Identify which cell holds the provided text, then report its (x, y) central coordinate. 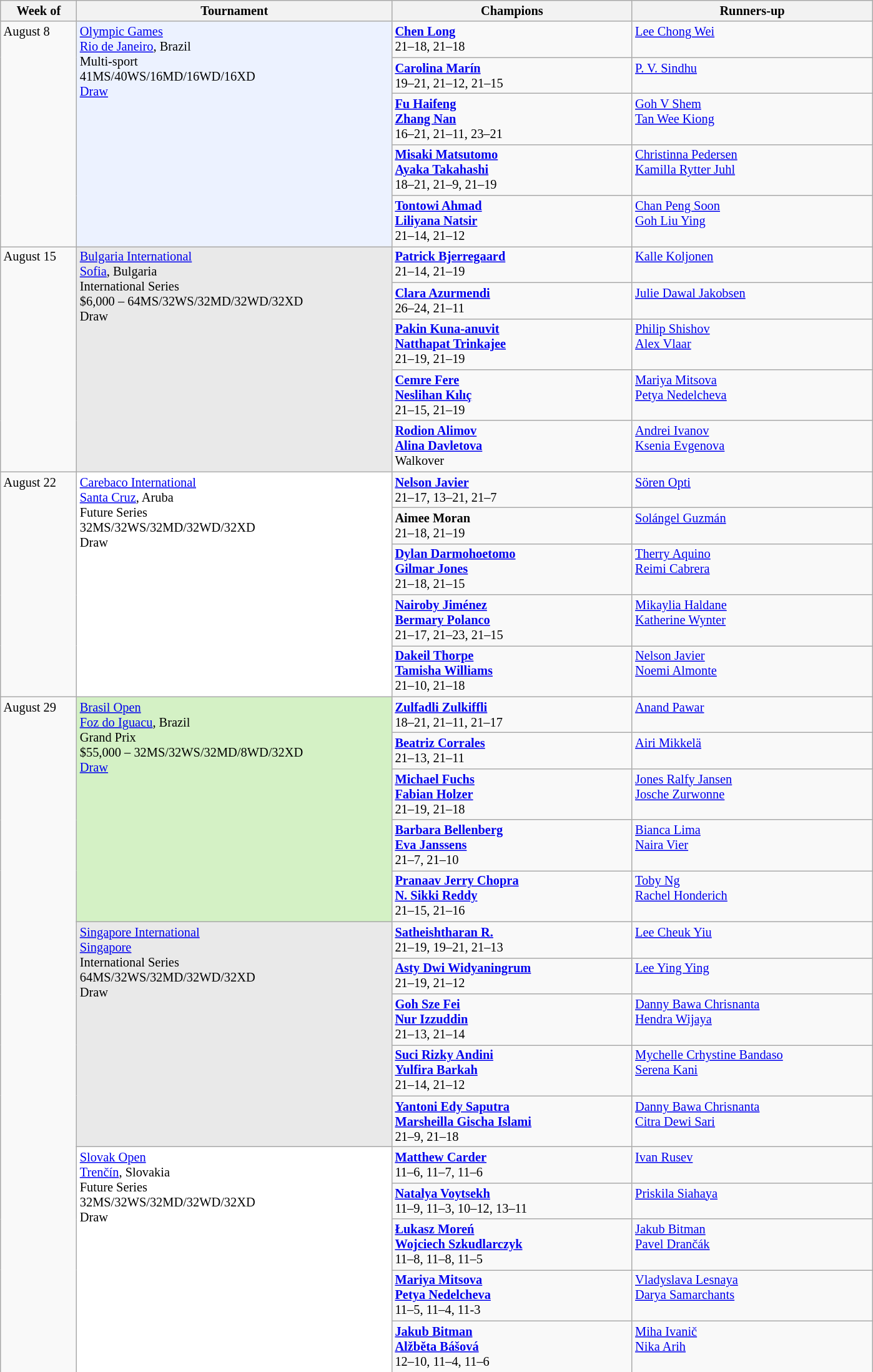
Yantoni Edy Saputra Marsheilla Gischa Islami 21–9, 21–18 (512, 1121)
Vladyslava Lesnaya Darya Samarchants (752, 1295)
Zulfadli Zulkiffli18–21, 21–11, 21–17 (512, 715)
Michael Fuchs Fabian Holzer21–19, 21–18 (512, 794)
Chen Long21–18, 21–18 (512, 39)
Cemre Fere Neslihan Kılıç 21–15, 21–19 (512, 395)
Slovak OpenTrenčín, SlovakiaFuture Series32MS/32WS/32MD/32WD/32XDDraw (235, 1259)
Chan Peng Soon Goh Liu Ying (752, 221)
Nelson Javier Noemi Almonte (752, 671)
August 8 (39, 134)
Mariya Mitsova Petya Nedelcheva (752, 395)
Singapore InternationalSingaporeInternational Series64MS/32WS/32MD/32WD/32XDDraw (235, 1034)
Mychelle Crhystine Bandaso Serena Kani (752, 1070)
Therry Aquino Reimi Cabrera (752, 569)
Beatriz Corrales21–13, 21–11 (512, 750)
Mariya Mitsova Petya Nedelcheva 11–5, 11–4, 11-3 (512, 1295)
Nelson Javier21–17, 13–21, 21–7 (512, 490)
Week of (39, 11)
Solángel Guzmán (752, 525)
Mikaylia Haldane Katherine Wynter (752, 620)
Brasil OpenFoz do Iguacu, BrazilGrand Prix$55,000 – 32MS/32WS/32MD/8WD/32XDDraw (235, 809)
Nairoby Jiménez Bermary Polanco 21–17, 21–23, 21–15 (512, 620)
Fu Haifeng Zhang Nan 16–21, 21–11, 23–21 (512, 119)
Toby Ng Rachel Honderich (752, 896)
Natalya Voytsekh11–9, 11–3, 10–12, 13–11 (512, 1201)
Barbara Bellenberg Eva Janssens21–7, 21–10 (512, 845)
Jakub Bitman Pavel Drančák (752, 1245)
Christinna Pedersen Kamilla Rytter Juhl (752, 170)
August 15 (39, 359)
Tontowi Ahmad Liliyana Natsir 21–14, 21–12 (512, 221)
Pakin Kuna-anuvit Natthapat Trinkajee 21–19, 21–19 (512, 344)
Anand Pawar (752, 715)
Andrei Ivanov Ksenia Evgenova (752, 446)
Jakub Bitman Alžběta Bášová 12–10, 11–4, 11–6 (512, 1346)
Tournament (235, 11)
Bianca Lima Naira Vier (752, 845)
Runners-up (752, 11)
Asty Dwi Widyaningrum21–19, 21–12 (512, 976)
Kalle Koljonen (752, 264)
Lee Cheuk Yiu (752, 940)
Lee Chong Wei (752, 39)
Misaki Matsutomo Ayaka Takahashi 18–21, 21–9, 21–19 (512, 170)
Matthew Carder11–6, 11–7, 11–6 (512, 1165)
Jones Ralfy Jansen Josche Zurwonne (752, 794)
Pranaav Jerry Chopra N. Sikki Reddy21–15, 21–16 (512, 896)
Philip Shishov Alex Vlaar (752, 344)
Champions (512, 11)
Danny Bawa Chrisnanta Hendra Wijaya (752, 1019)
Olympic GamesRio de Janeiro, BrazilMulti-sport41MS/40WS/16MD/16WD/16XDDraw (235, 134)
Suci Rizky Andini Yulfira Barkah 21–14, 21–12 (512, 1070)
Sören Opti (752, 490)
August 22 (39, 584)
August 29 (39, 1035)
Rodion Alimov Alina Davletova Walkover (512, 446)
Julie Dawal Jakobsen (752, 301)
Airi Mikkelä (752, 750)
Bulgaria InternationalSofia, BulgariaInternational Series$6,000 – 64MS/32WS/32MD/32WD/32XDDraw (235, 359)
Aimee Moran21–18, 21–19 (512, 525)
Dylan Darmohoetomo Gilmar Jones 21–18, 21–15 (512, 569)
Patrick Bjerregaard21–14, 21–19 (512, 264)
Danny Bawa Chrisnanta Citra Dewi Sari (752, 1121)
Carolina Marín19–21, 21–12, 21–15 (512, 76)
Carebaco InternationalSanta Cruz, ArubaFuture Series32MS/32WS/32MD/32WD/32XDDraw (235, 584)
Ivan Rusev (752, 1165)
Dakeil Thorpe Tamisha Williams 21–10, 21–18 (512, 671)
Łukasz Moreń Wojciech Szkudlarczyk 11–8, 11–8, 11–5 (512, 1245)
Satheishtharan R.21–19, 19–21, 21–13 (512, 940)
Priskila Siahaya (752, 1201)
P. V. Sindhu (752, 76)
Lee Ying Ying (752, 976)
Goh V Shem Tan Wee Kiong (752, 119)
Miha Ivanič Nika Arih (752, 1346)
Goh Sze Fei Nur Izzuddin 21–13, 21–14 (512, 1019)
Clara Azurmendi26–24, 21–11 (512, 301)
